Return the [X, Y] coordinate for the center point of the cell that contains the specified text.  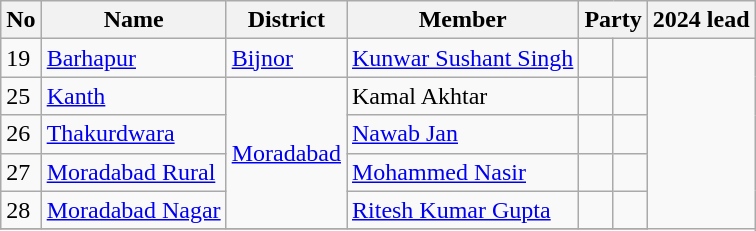
Party [613, 20]
Kunwar Sushant Singh [462, 58]
Member [462, 20]
Moradabad [286, 153]
28 [21, 210]
Thakurdwara [134, 134]
District [286, 20]
Name [134, 20]
No [21, 20]
Kamal Akhtar [462, 96]
19 [21, 58]
27 [21, 172]
Nawab Jan [462, 134]
Moradabad Nagar [134, 210]
Kanth [134, 96]
Ritesh Kumar Gupta [462, 210]
26 [21, 134]
Mohammed Nasir [462, 172]
2024 lead [701, 20]
Moradabad Rural [134, 172]
25 [21, 96]
Barhapur [134, 58]
Bijnor [286, 58]
